Return (X, Y) of the center of cell containing provided text 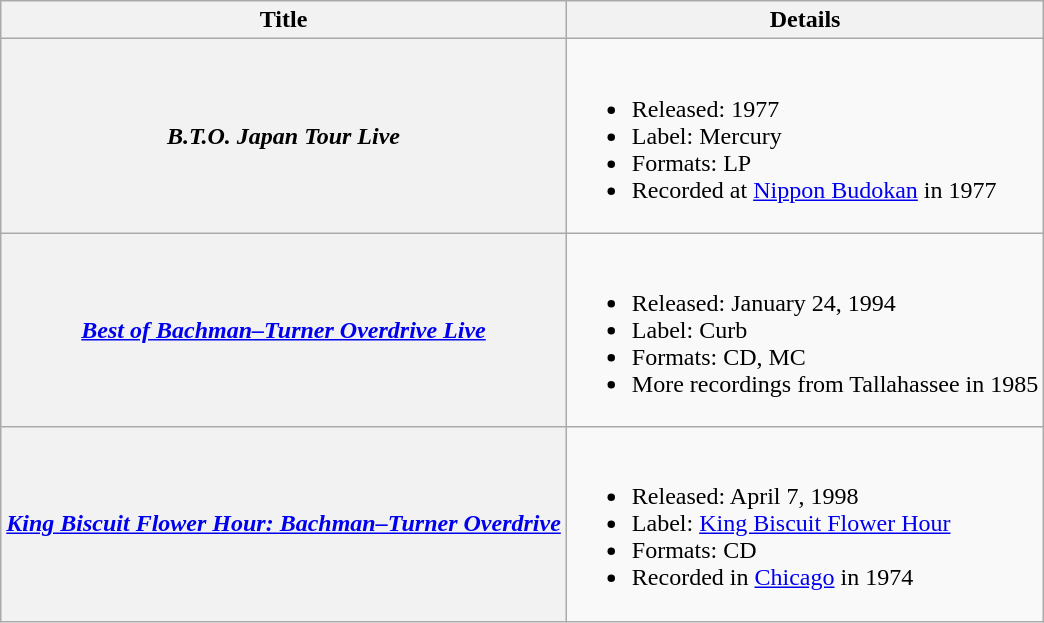
B.T.O. Japan Tour Live (284, 136)
Released: April 7, 1998Label: King Biscuit Flower HourFormats: CDRecorded in Chicago in 1974 (804, 524)
Title (284, 20)
King Biscuit Flower Hour: Bachman–Turner Overdrive (284, 524)
Best of Bachman–Turner Overdrive Live (284, 330)
Released: 1977Label: MercuryFormats: LPRecorded at Nippon Budokan in 1977 (804, 136)
Released: January 24, 1994Label: CurbFormats: CD, MCMore recordings from Tallahassee in 1985 (804, 330)
Details (804, 20)
